Extract the [x, y] coordinate from the center of the cell holding the provided text.  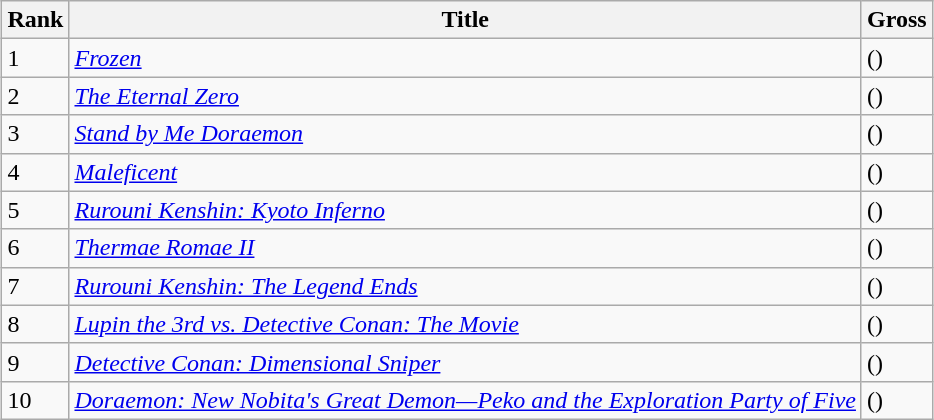
7 [36, 286]
Thermae Romae II [466, 248]
Rurouni Kenshin: The Legend Ends [466, 286]
Frozen [466, 58]
6 [36, 248]
Doraemon: New Nobita's Great Demon—Peko and the Exploration Party of Five [466, 400]
Lupin the 3rd vs. Detective Conan: The Movie [466, 324]
Rurouni Kenshin: Kyoto Inferno [466, 210]
2 [36, 96]
10 [36, 400]
The Eternal Zero [466, 96]
9 [36, 362]
4 [36, 172]
Title [466, 20]
Stand by Me Doraemon [466, 134]
Maleficent [466, 172]
Detective Conan: Dimensional Sniper [466, 362]
Gross [896, 20]
8 [36, 324]
5 [36, 210]
Rank [36, 20]
1 [36, 58]
3 [36, 134]
